Scan for the cell matching the given text and deliver its [X, Y] coordinate at center. 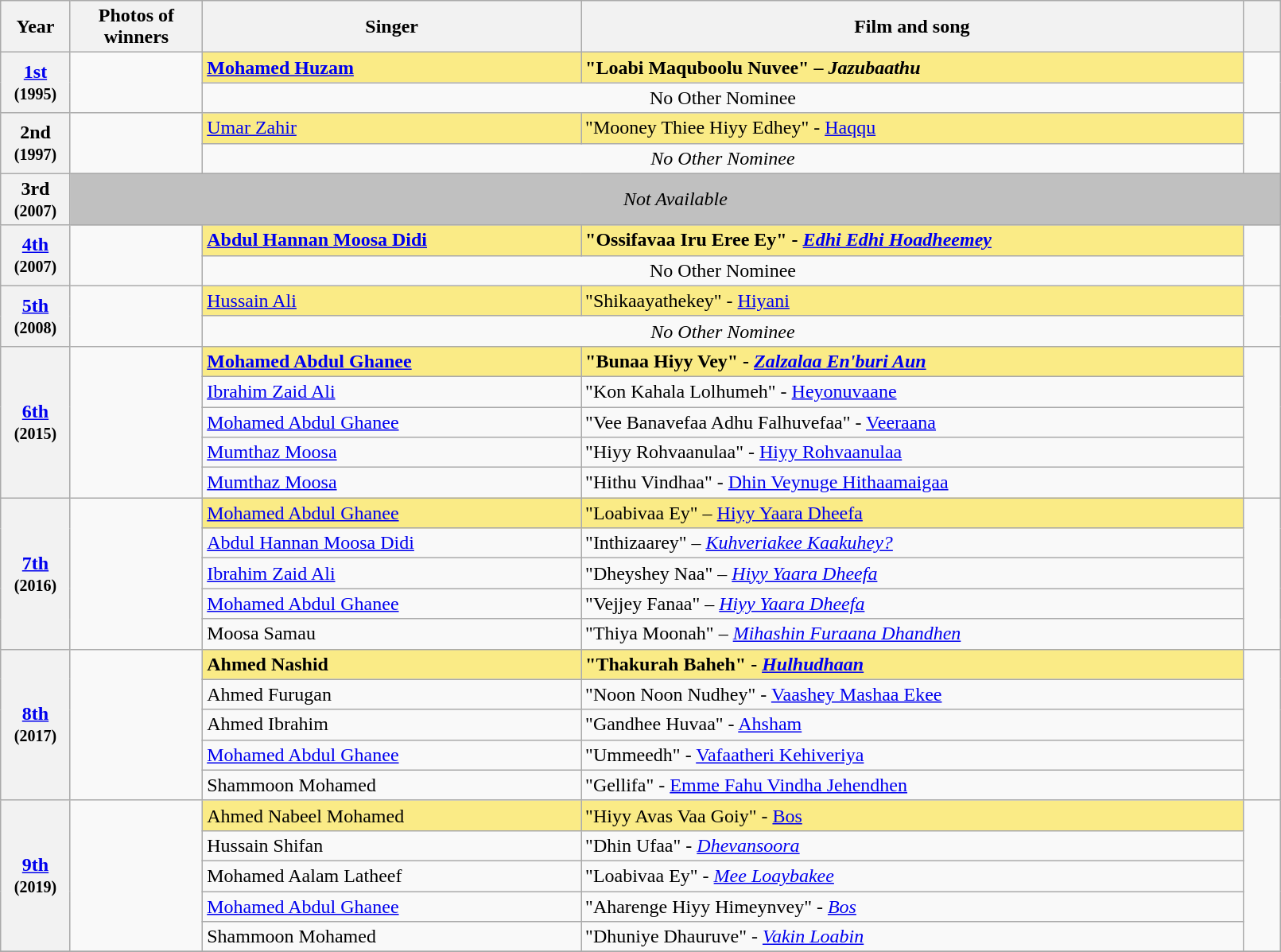
8th(2017) [35, 725]
Singer [392, 27]
Year [35, 27]
"Mooney Thiee Hiyy Edhey" - Haqqu [913, 128]
Umar Zahir [392, 128]
Ahmed Ibrahim [392, 725]
"Shikaayathekey" - Hiyani [913, 301]
Ahmed Nashid [392, 664]
Moosa Samau [392, 634]
"Hithu Vindhaa" - Dhin Veynuge Hithaamaigaa [913, 483]
"Aharenge Hiyy Himeynvey" - Bos [913, 906]
"Thiya Moonah" – Mihashin Furaana Dhandhen [913, 634]
Mohamed Aalam Latheef [392, 876]
"Dheyshey Naa" – Hiyy Yaara Dheefa [913, 573]
"Ossifavaa Iru Eree Ey" - Edhi Edhi Hoadheemey [913, 240]
3rd(2007) [35, 199]
4th(2007) [35, 255]
"Hiyy Avas Vaa Goiy" - Bos [913, 815]
2nd(1997) [35, 143]
1st(1995) [35, 83]
Ahmed Nabeel Mohamed [392, 815]
Hussain Ali [392, 301]
"Ummeedh" - Vafaatheri Kehiveriya [913, 755]
9th(2019) [35, 876]
"Vee Banavefaa Adhu Falhuvefaa" - Veeraana [913, 422]
Ahmed Furugan [392, 694]
"Noon Noon Nudhey" - Vaashey Mashaa Ekee [913, 694]
"Dhin Ufaa" - Dhevansoora [913, 845]
"Gellifa" - Emme Fahu Vindha Jehendhen [913, 785]
"Loabi Maquboolu Nuvee" – Jazubaathu [913, 68]
Hussain Shifan [392, 845]
"Thakurah Baheh" - Hulhudhaan [913, 664]
"Loabivaa Ey" – Hiyy Yaara Dheefa [913, 513]
5th(2008) [35, 316]
Film and song [913, 27]
Not Available [676, 199]
7th(2016) [35, 573]
"Hiyy Rohvaanulaa" - Hiyy Rohvaanulaa [913, 453]
"Inthizaarey" – Kuhveriakee Kaakuhey? [913, 543]
"Loabivaa Ey" - Mee Loaybakee [913, 876]
Mohamed Huzam [392, 68]
"Gandhee Huvaa" - Ahsham [913, 725]
"Dhuniye Dhauruve" - Vakin Loabin [913, 937]
"Vejjey Fanaa" – Hiyy Yaara Dheefa [913, 604]
Photos of winners [137, 27]
6th(2015) [35, 422]
"Bunaa Hiyy Vey" - Zalzalaa En'buri Aun [913, 361]
"Kon Kahala Lolhumeh" - Heyonuvaane [913, 391]
